Find where the given text appears and provide that cell's center as (x, y) coordinate. 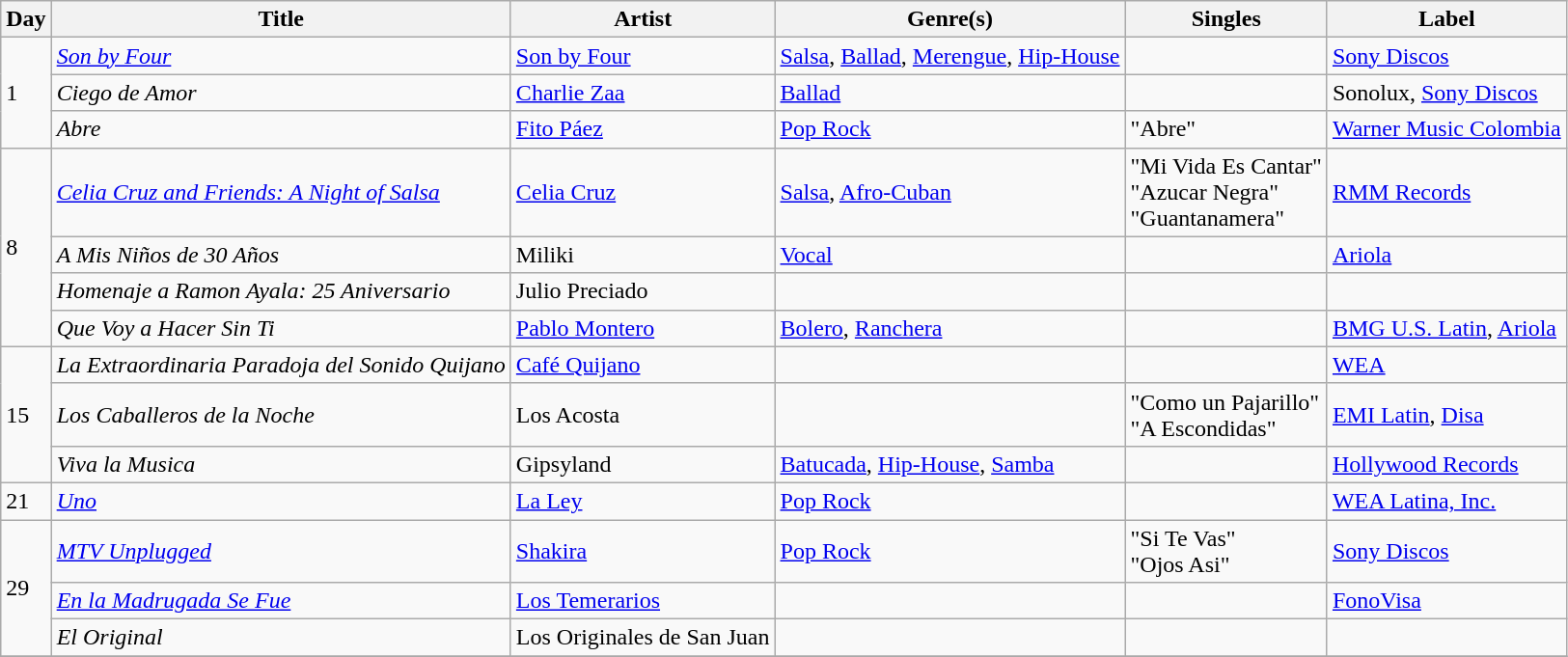
Los Caballeros de la Noche (281, 415)
FonoVisa (1446, 601)
WEA (1446, 365)
Julio Preciado (643, 291)
"Mi Vida Es Cantar""Azucar Negra""Guantanamera" (1225, 192)
Charlie Zaa (643, 93)
Label (1446, 19)
Gipsyland (643, 464)
Salsa, Ballad, Merengue, Hip-House (949, 56)
Pablo Montero (643, 328)
Celia Cruz (643, 192)
Celia Cruz and Friends: A Night of Salsa (281, 192)
Singles (1225, 19)
BMG U.S. Latin, Ariola (1446, 328)
Fito Páez (643, 129)
El Original (281, 638)
La Ley (643, 501)
Ariola (1446, 255)
Los Originales de San Juan (643, 638)
Café Quijano (643, 365)
La Extraordinaria Paradoja del Sonido Quijano (281, 365)
15 (26, 415)
EMI Latin, Disa (1446, 415)
Hollywood Records (1446, 464)
En la Madrugada Se Fue (281, 601)
Bolero, Ranchera (949, 328)
"Si Te Vas""Ojos Asi" (1225, 550)
Sonolux, Sony Discos (1446, 93)
Vocal (949, 255)
Abre (281, 129)
Miliki (643, 255)
Viva la Musica (281, 464)
A Mis Niños de 30 Años (281, 255)
8 (26, 247)
1 (26, 93)
Batucada, Hip-House, Samba (949, 464)
RMM Records (1446, 192)
"Como un Pajarillo""A Escondidas" (1225, 415)
Title (281, 19)
Genre(s) (949, 19)
29 (26, 587)
MTV Unplugged (281, 550)
WEA Latina, Inc. (1446, 501)
Salsa, Afro-Cuban (949, 192)
"Abre" (1225, 129)
Los Acosta (643, 415)
Uno (281, 501)
Homenaje a Ramon Ayala: 25 Aniversario (281, 291)
Los Temerarios (643, 601)
Que Voy a Hacer Sin Ti (281, 328)
Artist (643, 19)
21 (26, 501)
Warner Music Colombia (1446, 129)
Day (26, 19)
Ballad (949, 93)
Shakira (643, 550)
Ciego de Amor (281, 93)
